Search for the cell housing the specified text and yield its [x, y] center coordinate. 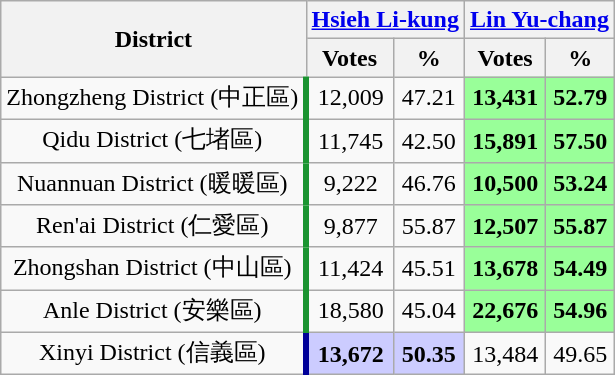
47.21 [428, 98]
13,672 [350, 354]
15,891 [504, 140]
12,009 [350, 98]
9,877 [350, 226]
54.96 [580, 312]
18,580 [350, 312]
49.65 [580, 354]
Qidu District (七堵區) [154, 140]
22,676 [504, 312]
45.51 [428, 268]
45.04 [428, 312]
Zhongzheng District (中正區) [154, 98]
13,431 [504, 98]
52.79 [580, 98]
Hsieh Li-kung [385, 20]
50.35 [428, 354]
10,500 [504, 184]
11,745 [350, 140]
11,424 [350, 268]
9,222 [350, 184]
Nuannuan District (暖暖區) [154, 184]
54.49 [580, 268]
57.50 [580, 140]
13,678 [504, 268]
53.24 [580, 184]
Anle District (安樂區) [154, 312]
Lin Yu-chang [539, 20]
12,507 [504, 226]
46.76 [428, 184]
Xinyi District (信義區) [154, 354]
13,484 [504, 354]
District [154, 39]
Zhongshan District (中山區) [154, 268]
Ren'ai District (仁愛區) [154, 226]
42.50 [428, 140]
